Return [X, Y] of the center of cell containing provided text 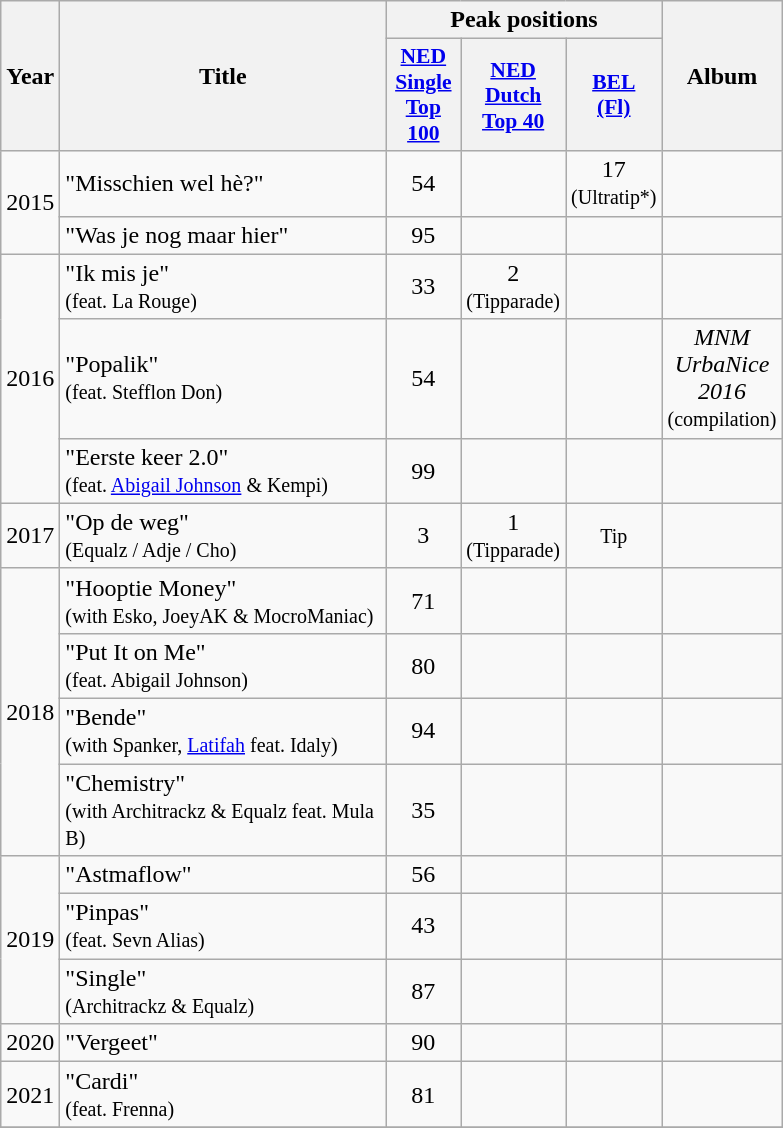
"Ik mis je"(feat. La Rouge) [223, 286]
"Hooptie Money"(with Esko, JoeyAK & MocroManiac) [223, 600]
"Cardi"(feat. Frenna) [223, 1094]
35 [424, 810]
"Popalik"(feat. Stefflon Don) [223, 378]
87 [424, 992]
"Pinpas"(feat. Sevn Alias) [223, 926]
NEDSingleTop 100 [424, 95]
"Chemistry"(with Architrackz & Equalz feat. Mula B) [223, 810]
56 [424, 875]
MNM UrbaNice 2016 (compilation) [722, 378]
Album [722, 76]
1(Tipparade) [514, 536]
Peak positions [524, 20]
"Vergeet" [223, 1043]
99 [424, 470]
"Put It on Me"(feat. Abigail Johnson) [223, 666]
2016 [30, 378]
BEL (Fl) [614, 95]
Year [30, 76]
"Bende"(with Spanker, Latifah feat. Idaly) [223, 730]
2015 [30, 202]
90 [424, 1043]
2(Tipparade) [514, 286]
"Misschien wel hè?" [223, 184]
2019 [30, 940]
2020 [30, 1043]
33 [424, 286]
43 [424, 926]
"Was je nog maar hier" [223, 235]
17(Ultratip*) [614, 184]
"Single"(Architrackz & Equalz) [223, 992]
3 [424, 536]
Tip [614, 536]
NED DutchTop 40 [514, 95]
"Eerste keer 2.0"(feat. Abigail Johnson & Kempi) [223, 470]
80 [424, 666]
"Astmaflow" [223, 875]
"Op de weg"(Equalz / Adje / Cho) [223, 536]
Title [223, 76]
81 [424, 1094]
2018 [30, 712]
2021 [30, 1094]
95 [424, 235]
2017 [30, 536]
71 [424, 600]
94 [424, 730]
